Determine the [x, y] coordinate at the center of the cell enclosing the given text.  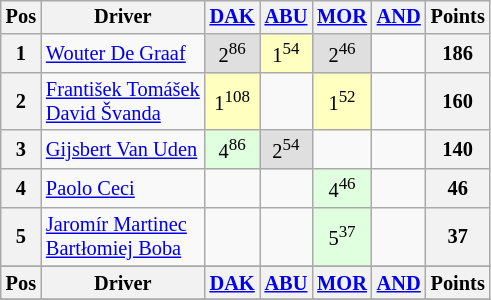
154 [286, 54]
254 [286, 150]
1 [21, 54]
46 [458, 188]
286 [232, 54]
246 [342, 54]
Gijsbert Van Uden [123, 150]
4 [21, 188]
Paolo Ceci [123, 188]
160 [458, 102]
446 [342, 188]
Wouter De Graaf [123, 54]
152 [342, 102]
Jaromír Martinec Bartłomiej Boba [123, 237]
140 [458, 150]
37 [458, 237]
537 [342, 237]
2 [21, 102]
3 [21, 150]
186 [458, 54]
František Tomášek David Švanda [123, 102]
1108 [232, 102]
5 [21, 237]
486 [232, 150]
